For the text-containing cell, return its midpoint in [X, Y] coordinate format. 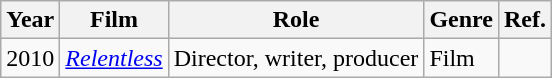
Genre [462, 20]
Ref. [524, 20]
2010 [30, 58]
Director, writer, producer [296, 58]
Role [296, 20]
Year [30, 20]
Relentless [114, 58]
